Capture the cell that displays the provided text and extract its [x, y] central coordinate. 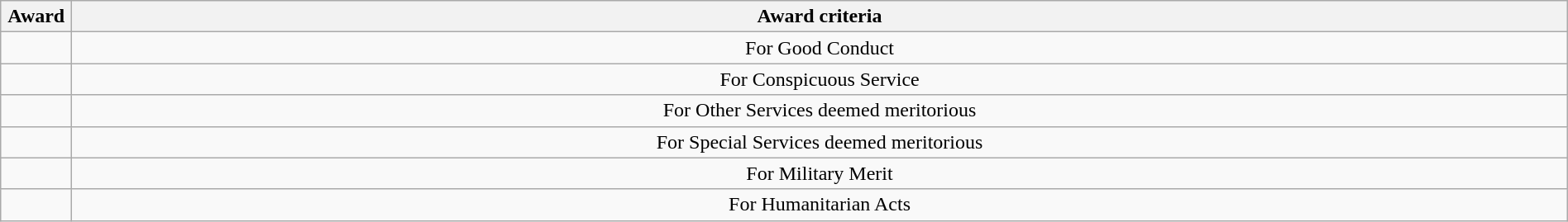
For Humanitarian Acts [820, 205]
For Military Merit [820, 173]
For Good Conduct [820, 48]
Award [36, 17]
For Special Services deemed meritorious [820, 142]
For Other Services deemed meritorious [820, 111]
For Conspicuous Service [820, 79]
Award criteria [820, 17]
